Provide the [X, Y] coordinate of the cell's center where the given text is located.  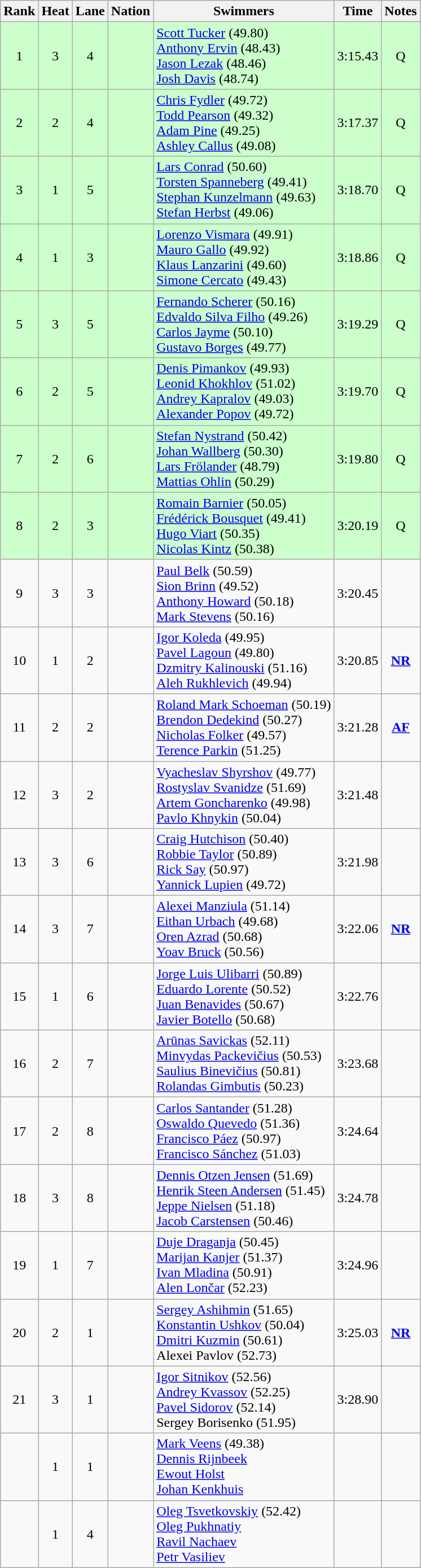
Arūnas Savickas (52.11)Minvydas Packevičius (50.53)Saulius Binevičius (50.81)Rolandas Gimbutis (50.23) [244, 1063]
3:19.80 [358, 458]
Time [358, 11]
3:21.28 [358, 727]
21 [19, 1400]
19 [19, 1265]
3:21.48 [358, 795]
18 [19, 1198]
Lars Conrad (50.60)Torsten Spanneberg (49.41)Stephan Kunzelmann (49.63)Stefan Herbst (49.06) [244, 190]
3:20.85 [358, 660]
Oleg Tsvetkovskiy (52.42)Oleg PukhnatiyRavil NachaevPetr Vasiliev [244, 1534]
3:21.98 [358, 862]
Mark Veens (49.38)Dennis RijnbeekEwout HolstJohan Kenkhuis [244, 1466]
3:20.19 [358, 526]
3:19.29 [358, 324]
3:18.86 [358, 257]
Duje Draganja (50.45)Marijan Kanjer (51.37)Ivan Mladina (50.91)Alen Lončar (52.23) [244, 1265]
Carlos Santander (51.28)Oswaldo Quevedo (51.36)Francisco Páez (50.97)Francisco Sánchez (51.03) [244, 1131]
Nation [130, 11]
Fernando Scherer (50.16)Edvaldo Silva Filho (49.26)Carlos Jayme (50.10)Gustavo Borges (49.77) [244, 324]
Igor Koleda (49.95)Pavel Lagoun (49.80)Dzmitry Kalinouski (51.16)Aleh Rukhlevich (49.94) [244, 660]
3:20.45 [358, 593]
Swimmers [244, 11]
Heat [55, 11]
Romain Barnier (50.05)Frédérick Bousquet (49.41)Hugo Viart (50.35)Nicolas Kintz (50.38) [244, 526]
Scott Tucker (49.80)Anthony Ervin (48.43)Jason Lezak (48.46)Josh Davis (48.74) [244, 55]
Notes [401, 11]
Lorenzo Vismara (49.91)Mauro Gallo (49.92)Klaus Lanzarini (49.60)Simone Cercato (49.43) [244, 257]
3:24.78 [358, 1198]
3:22.76 [358, 997]
17 [19, 1131]
Lane [90, 11]
3:24.64 [358, 1131]
9 [19, 593]
3:28.90 [358, 1400]
14 [19, 929]
3:25.03 [358, 1332]
Dennis Otzen Jensen (51.69)Henrik Steen Andersen (51.45)Jeppe Nielsen (51.18)Jacob Carstensen (50.46) [244, 1198]
Roland Mark Schoeman (50.19)Brendon Dedekind (50.27)Nicholas Folker (49.57)Terence Parkin (51.25) [244, 727]
Denis Pimankov (49.93)Leonid Khokhlov (51.02)Andrey Kapralov (49.03)Alexander Popov (49.72) [244, 392]
Alexei Manziula (51.14)Eithan Urbach (49.68)Oren Azrad (50.68)Yoav Bruck (50.56) [244, 929]
Chris Fydler (49.72)Todd Pearson (49.32)Adam Pine (49.25)Ashley Callus (49.08) [244, 123]
Igor Sitnikov (52.56)Andrey Kvassov (52.25)Pavel Sidorov (52.14)Sergey Borisenko (51.95) [244, 1400]
20 [19, 1332]
3:18.70 [358, 190]
Vyacheslav Shyrshov (49.77)Rostyslav Svanidze (51.69)Artem Goncharenko (49.98)Pavlo Khnykin (50.04) [244, 795]
Paul Belk (50.59)Sion Brinn (49.52)Anthony Howard (50.18)Mark Stevens (50.16) [244, 593]
13 [19, 862]
3:19.70 [358, 392]
12 [19, 795]
Rank [19, 11]
3:17.37 [358, 123]
11 [19, 727]
10 [19, 660]
3:23.68 [358, 1063]
Jorge Luis Ulibarri (50.89)Eduardo Lorente (50.52)Juan Benavides (50.67)Javier Botello (50.68) [244, 997]
3:22.06 [358, 929]
16 [19, 1063]
Sergey Ashihmin (51.65)Konstantin Ushkov (50.04)Dmitri Kuzmin (50.61)Alexei Pavlov (52.73) [244, 1332]
AF [401, 727]
3:15.43 [358, 55]
Stefan Nystrand (50.42)Johan Wallberg (50.30)Lars Frölander (48.79)Mattias Ohlin (50.29) [244, 458]
3:24.96 [358, 1265]
Craig Hutchison (50.40)Robbie Taylor (50.89)Rick Say (50.97)Yannick Lupien (49.72) [244, 862]
15 [19, 997]
